Search for the cell housing the specified text and yield its [X, Y] center coordinate. 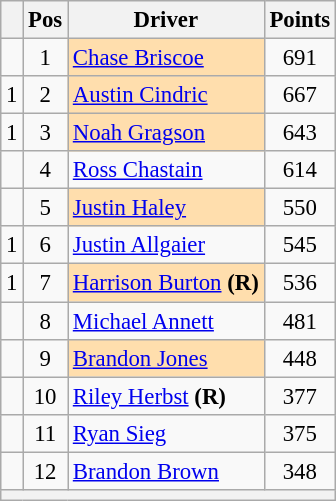
6 [46, 245]
2 [46, 95]
Harrison Burton (R) [166, 283]
Noah Gragson [166, 133]
12 [46, 471]
Ryan Sieg [166, 433]
Driver [166, 20]
Pos [46, 20]
3 [46, 133]
Justin Allgaier [166, 245]
667 [300, 95]
4 [46, 170]
Riley Herbst (R) [166, 396]
545 [300, 245]
Justin Haley [166, 208]
448 [300, 358]
Austin Cindric [166, 95]
481 [300, 321]
550 [300, 208]
Brandon Jones [166, 358]
375 [300, 433]
Michael Annett [166, 321]
10 [46, 396]
614 [300, 170]
8 [46, 321]
348 [300, 471]
11 [46, 433]
643 [300, 133]
Chase Briscoe [166, 58]
Brandon Brown [166, 471]
9 [46, 358]
7 [46, 283]
536 [300, 283]
377 [300, 396]
691 [300, 58]
Points [300, 20]
5 [46, 208]
Ross Chastain [166, 170]
